Pinpoint the cell where the given text exists, returning its [X, Y] midpoint coordinate. 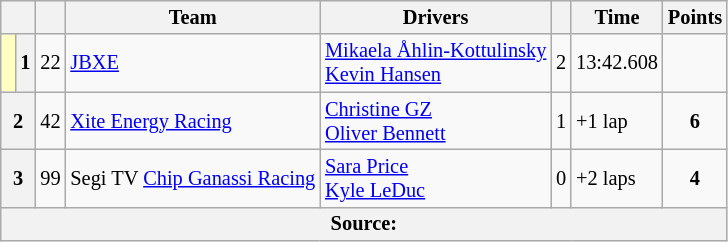
+1 lap [617, 121]
Points [695, 17]
99 [50, 178]
0 [561, 178]
Segi TV Chip Ganassi Racing [192, 178]
3 [18, 178]
Xite Energy Racing [192, 121]
Drivers [436, 17]
13:42.608 [617, 63]
22 [50, 63]
Time [617, 17]
6 [695, 121]
JBXE [192, 63]
Source: [364, 224]
Team [192, 17]
Mikaela Åhlin-Kottulinsky Kevin Hansen [436, 63]
+2 laps [617, 178]
Christine GZ Oliver Bennett [436, 121]
4 [695, 178]
Sara Price Kyle LeDuc [436, 178]
42 [50, 121]
